Extract the [X, Y] coordinate from the center of the cell holding the provided text.  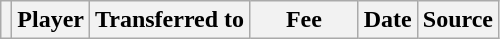
Date [388, 20]
Player [51, 20]
Fee [304, 20]
Source [458, 20]
Transferred to [170, 20]
